Locate the cell with the specified text and output its [x, y] center coordinate. 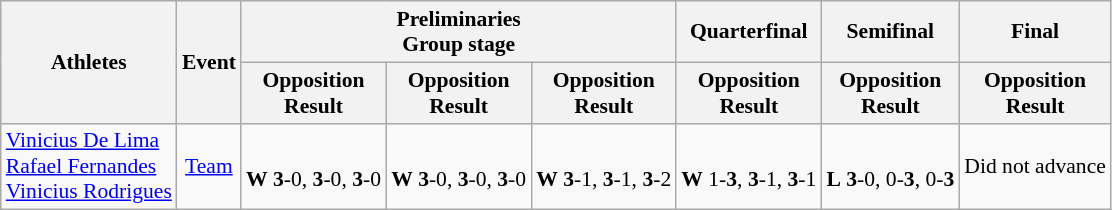
Did not advance [1035, 166]
Team [209, 166]
Athletes [89, 62]
PreliminariesGroup stage [458, 32]
W 3-1, 3-1, 3-2 [604, 166]
Final [1035, 32]
Quarterfinal [748, 32]
L 3-0, 0-3, 0-3 [890, 166]
W 1-3, 3-1, 3-1 [748, 166]
Event [209, 62]
Semifinal [890, 32]
Vinicius De LimaRafael FernandesVinicius Rodrigues [89, 166]
